Scan for the cell matching the given text and deliver its (X, Y) coordinate at center. 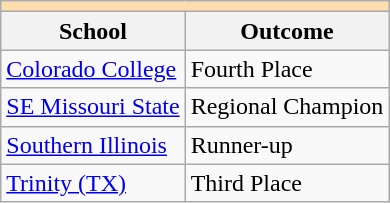
SE Missouri State (93, 107)
Trinity (TX) (93, 183)
Third Place (287, 183)
Fourth Place (287, 69)
Colorado College (93, 69)
Southern Illinois (93, 145)
Runner-up (287, 145)
Regional Champion (287, 107)
School (93, 31)
Outcome (287, 31)
